Identify which cell holds the provided text, then report its (x, y) central coordinate. 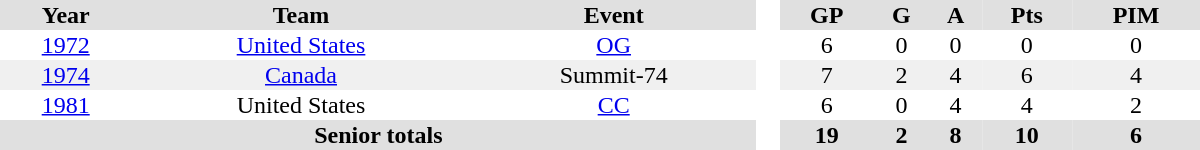
Pts (1027, 15)
1974 (66, 75)
A (955, 15)
OG (614, 45)
7 (827, 75)
Canada (300, 75)
10 (1027, 135)
Summit-74 (614, 75)
Senior totals (378, 135)
G (902, 15)
1972 (66, 45)
Year (66, 15)
19 (827, 135)
GP (827, 15)
PIM (1136, 15)
8 (955, 135)
CC (614, 105)
Event (614, 15)
1981 (66, 105)
Team (300, 15)
